Return (x, y) of the center of cell containing provided text 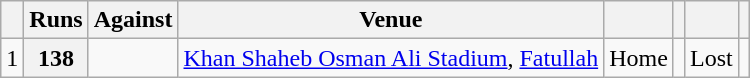
Runs (56, 20)
138 (56, 58)
Home (639, 58)
Lost (711, 58)
Khan Shaheb Osman Ali Stadium, Fatullah (391, 58)
Against (133, 20)
Venue (391, 20)
1 (12, 58)
